Extract the (X, Y) coordinate from the center of the cell holding the provided text.  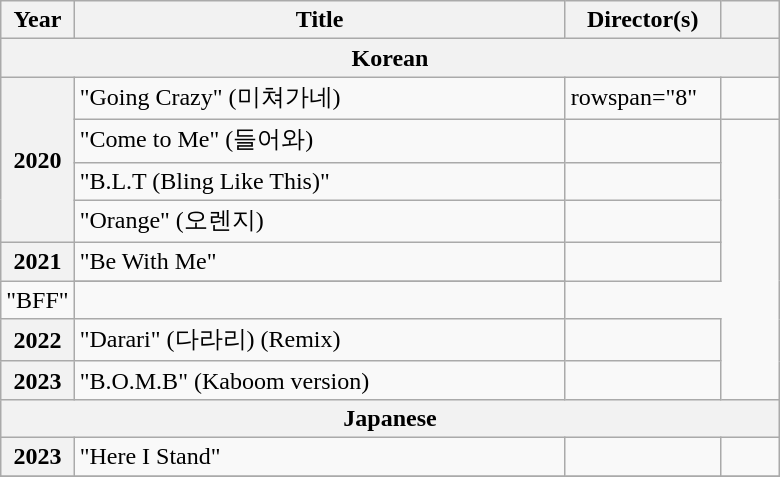
2022 (38, 340)
Japanese (390, 418)
2020 (38, 160)
"Orange" (오렌지) (320, 222)
"Be With Me" (320, 262)
Korean (390, 58)
"Going Crazy" (미쳐가네) (320, 98)
"BFF" (38, 300)
rowspan="8" (642, 98)
Director(s) (642, 20)
2021 (38, 262)
"Darari" (다라리) (Remix) (320, 340)
Year (38, 20)
Title (320, 20)
"B.L.T (Bling Like This)" (320, 181)
"Here I Stand" (320, 456)
"B.O.M.B" (Kaboom version) (320, 380)
"Come to Me" (들어와) (320, 140)
